Return (X, Y) of the center of cell containing provided text 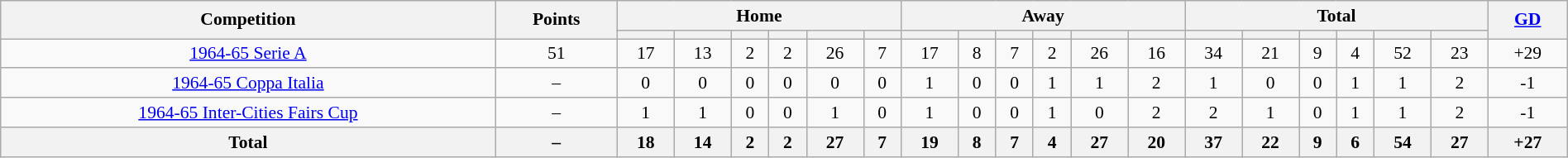
+27 (1527, 141)
Competition (248, 20)
34 (1214, 53)
22 (1270, 141)
19 (930, 141)
Home (759, 16)
Away (1042, 16)
16 (1156, 53)
52 (1403, 53)
1964-65 Coppa Italia (248, 83)
6 (1355, 141)
1964-65 Inter-Cities Fairs Cup (248, 113)
14 (703, 141)
20 (1156, 141)
37 (1214, 141)
1964-65 Serie A (248, 53)
23 (1459, 53)
51 (556, 53)
54 (1403, 141)
21 (1270, 53)
GD (1527, 20)
Points (556, 20)
18 (645, 141)
13 (703, 53)
+29 (1527, 53)
